Find where the given text appears and provide that cell's center as (X, Y) coordinate. 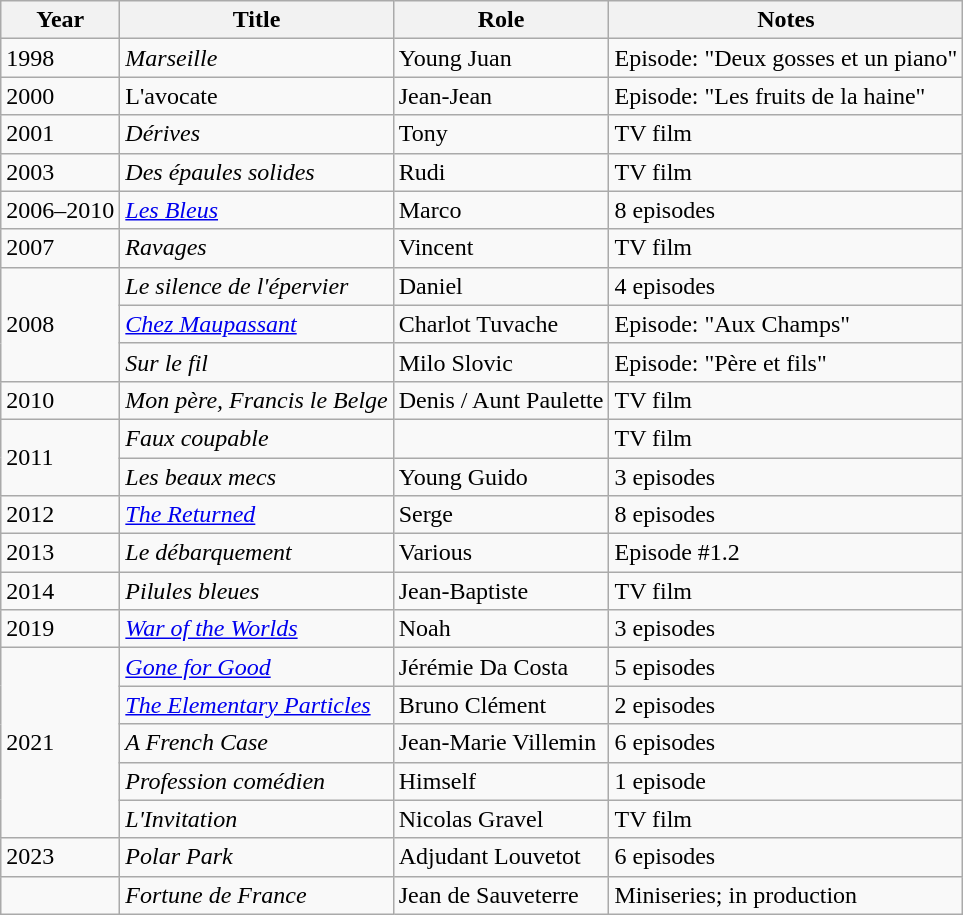
Vincent (501, 248)
The Returned (256, 515)
Le silence de l'épervier (256, 286)
The Elementary Particles (256, 705)
2006–2010 (60, 210)
L'Invitation (256, 819)
Milo Slovic (501, 362)
Young Guido (501, 477)
Adjudant Louvetot (501, 857)
2008 (60, 324)
Episode: "Père et fils" (786, 362)
Bruno Clément (501, 705)
2023 (60, 857)
Mon père, Francis le Belge (256, 400)
Young Juan (501, 58)
Year (60, 20)
2012 (60, 515)
Himself (501, 781)
2010 (60, 400)
Episode: "Deux gosses et un piano" (786, 58)
2011 (60, 457)
Miniseries; in production (786, 895)
Profession comédien (256, 781)
4 episodes (786, 286)
Fortune de France (256, 895)
2003 (60, 172)
2000 (60, 96)
Dérives (256, 134)
Episode: "Les fruits de la haine" (786, 96)
2021 (60, 743)
Title (256, 20)
Ravages (256, 248)
Daniel (501, 286)
2 episodes (786, 705)
Serge (501, 515)
A French Case (256, 743)
2001 (60, 134)
Faux coupable (256, 438)
Sur le fil (256, 362)
Tony (501, 134)
Episode #1.2 (786, 553)
Les beaux mecs (256, 477)
War of the Worlds (256, 629)
Polar Park (256, 857)
2019 (60, 629)
Denis / Aunt Paulette (501, 400)
Jean-Marie Villemin (501, 743)
Les Bleus (256, 210)
Jean-Baptiste (501, 591)
2013 (60, 553)
2014 (60, 591)
Des épaules solides (256, 172)
L'avocate (256, 96)
Pilules bleues (256, 591)
Episode: "Aux Champs" (786, 324)
Rudi (501, 172)
5 episodes (786, 667)
2007 (60, 248)
Nicolas Gravel (501, 819)
Gone for Good (256, 667)
Role (501, 20)
Notes (786, 20)
Marco (501, 210)
Noah (501, 629)
Jérémie Da Costa (501, 667)
1998 (60, 58)
Le débarquement (256, 553)
1 episode (786, 781)
Jean-Jean (501, 96)
Jean de Sauveterre (501, 895)
Various (501, 553)
Chez Maupassant (256, 324)
Marseille (256, 58)
Charlot Tuvache (501, 324)
